From the cell containing the given text, extract its center point as [x, y] coordinate. 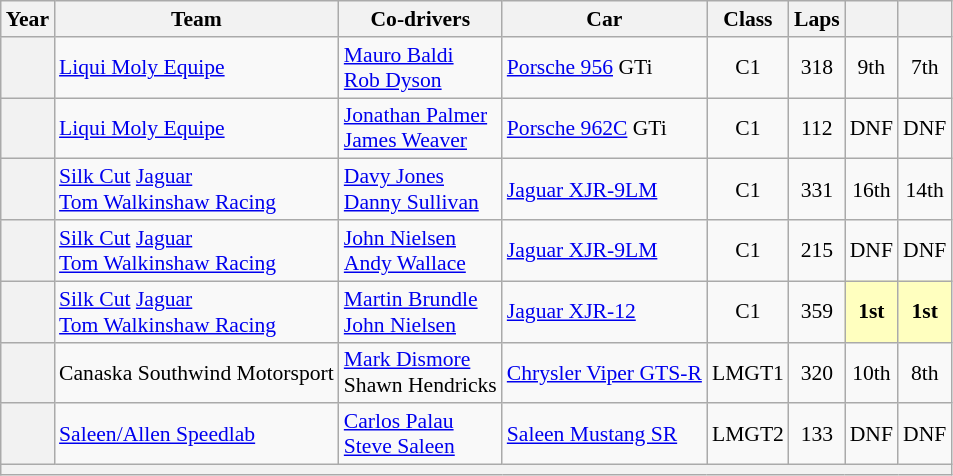
14th [924, 190]
7th [924, 68]
Year [28, 19]
16th [872, 190]
Saleen/Allen Speedlab [196, 434]
Jaguar XJR-12 [604, 312]
Martin Brundle John Nielsen [420, 312]
Davy Jones Danny Sullivan [420, 190]
318 [817, 68]
Car [604, 19]
Carlos Palau Steve Saleen [420, 434]
Porsche 956 GTi [604, 68]
9th [872, 68]
John Nielsen Andy Wallace [420, 250]
320 [817, 372]
215 [817, 250]
Canaska Southwind Motorsport [196, 372]
359 [817, 312]
LMGT2 [748, 434]
LMGT1 [748, 372]
Team [196, 19]
Laps [817, 19]
8th [924, 372]
Class [748, 19]
Mark Dismore Shawn Hendricks [420, 372]
331 [817, 190]
133 [817, 434]
112 [817, 128]
Jonathan Palmer James Weaver [420, 128]
Porsche 962C GTi [604, 128]
Mauro Baldi Rob Dyson [420, 68]
Co-drivers [420, 19]
Saleen Mustang SR [604, 434]
10th [872, 372]
Chrysler Viper GTS-R [604, 372]
